Find where the given text appears and provide that cell's center as (x, y) coordinate. 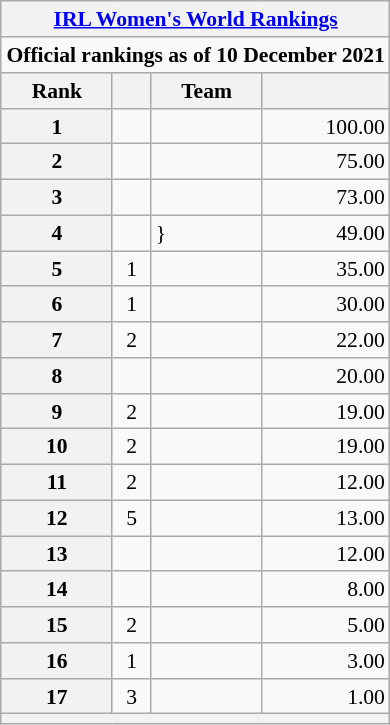
35.00 (326, 269)
16 (56, 661)
100.00 (326, 126)
Team (207, 91)
4 (56, 233)
30.00 (326, 304)
IRL Women's World Rankings (196, 19)
8 (56, 376)
20.00 (326, 376)
73.00 (326, 197)
13 (56, 554)
13.00 (326, 518)
12 (56, 518)
6 (56, 304)
10 (56, 447)
22.00 (326, 340)
8.00 (326, 589)
17 (56, 696)
15 (56, 625)
Rank (56, 91)
11 (56, 482)
75.00 (326, 162)
14 (56, 589)
7 (56, 340)
1.00 (326, 696)
Official rankings as of 10 December 2021 (196, 55)
9 (56, 411)
} (207, 233)
3.00 (326, 661)
5.00 (326, 625)
49.00 (326, 233)
